Return (X, Y) of the center of cell containing provided text 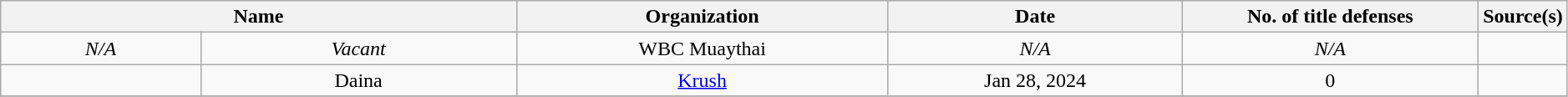
Organization (702, 17)
0 (1330, 80)
Vacant (358, 48)
Name (259, 17)
Date (1035, 17)
Daina (358, 80)
Krush (702, 80)
Source(s) (1524, 17)
Jan 28, 2024 (1035, 80)
No. of title defenses (1330, 17)
WBC Muaythai (702, 48)
